From the cell containing the given text, extract its center point as [X, Y] coordinate. 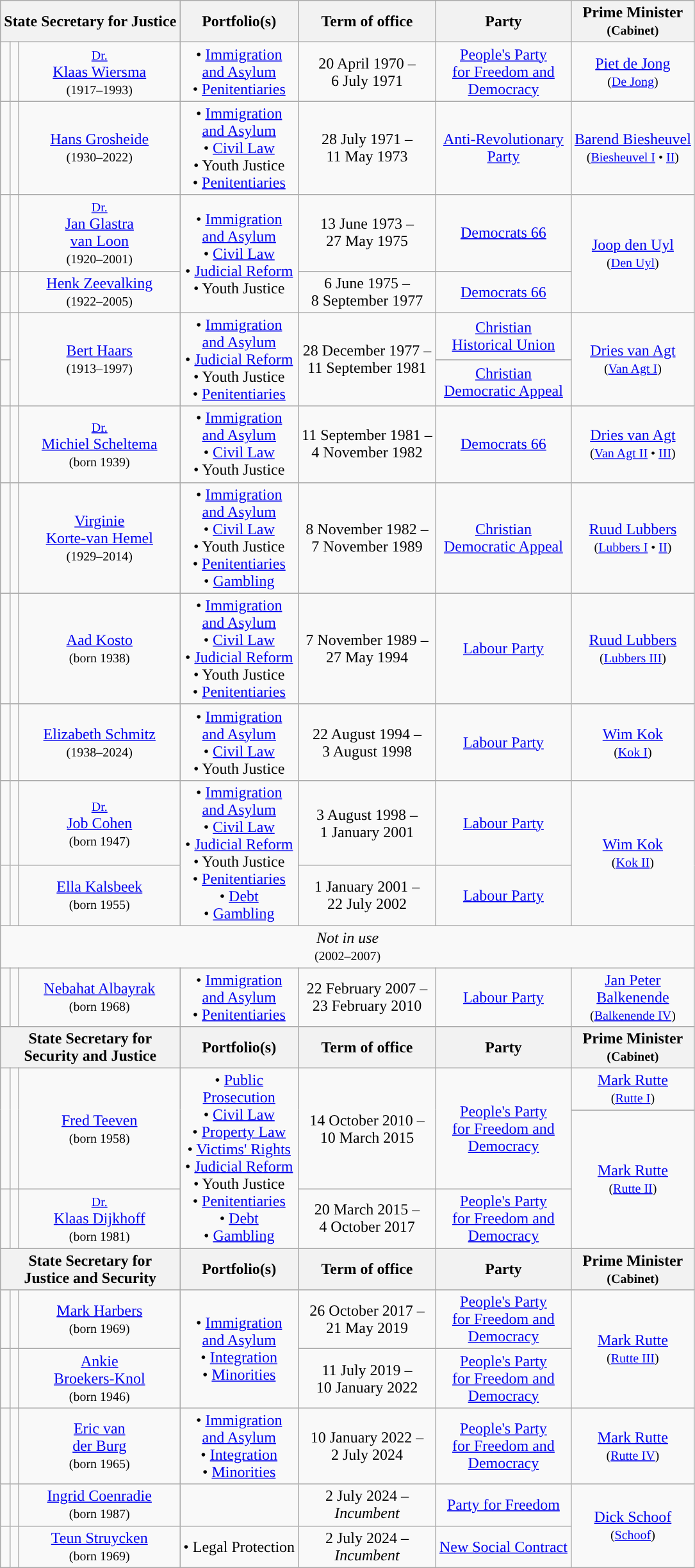
Teun Struycken (born 1969) [100, 1546]
Dr. Klaas Wiersma (1917–1993) [100, 72]
Nebahat Albayrak (born 1968) [100, 997]
26 October 2017 – 21 May 2019 [368, 1319]
Anti-Revolutionary Party [503, 148]
1 January 2001 – 22 July 2002 [368, 895]
• Immigration and Asylum • Civil Law • Judicial Reform • Youth Justice • Penitentiaries • Debt • Gambling [240, 853]
• Public Prosecution • Civil Law • Property Law • Victims' Rights • Judicial Reform • Youth Justice • Penitentiaries • Debt • Gambling [240, 1158]
Mark Harbers (born 1969) [100, 1319]
Christian Historical Union [503, 336]
Mark Rutte (Rutte III) [633, 1349]
20 April 1970 – 6 July 1971 [368, 72]
Wim Kok (Kok I) [633, 742]
State Secretary for Security and Justice [90, 1048]
10 January 2022 – 2 July 2024 [368, 1446]
State Secretary for Justice [90, 22]
• Immigration and Asylum • Civil Law • Youth Justice • Penitentiaries • Gambling [240, 538]
Not in use (2002–2007) [348, 947]
Dr. Jan Glastra van Loon (1920–2001) [100, 233]
Bert Haars (1913–1997) [100, 359]
Wim Kok (Kok II) [633, 853]
Ruud Lubbers (Lubbers III) [633, 648]
Mark Rutte (Rutte I) [633, 1089]
New Social Contract [503, 1546]
Aad Kosto (born 1938) [100, 648]
Dick Schoof (Schoof) [633, 1526]
Joop den Uyl (Den Uyl) [633, 254]
Dries van Agt (Van Agt II • III) [633, 445]
Virginie Korte-van Hemel (1929–2014) [100, 538]
3 August 1998 – 1 January 2001 [368, 822]
• Immigration and Asylum • Judicial Reform • Youth Justice • Penitentiaries [240, 359]
Dr. Michiel Scheltema (born 1939) [100, 445]
Ruud Lubbers (Lubbers I • II) [633, 538]
Henk Zeevalking (1922–2005) [100, 292]
11 September 1981 – 4 November 1982 [368, 445]
Dries van Agt (Van Agt I) [633, 359]
State Secretary for Justice and Security [90, 1270]
Hans Grosheide (1930–2022) [100, 148]
Ingrid Coenradie (born 1987) [100, 1505]
Mark Rutte (Rutte IV) [633, 1446]
Dr. Job Cohen (born 1947) [100, 822]
14 October 2010 – 10 March 2015 [368, 1129]
Piet de Jong (De Jong) [633, 72]
28 December 1977 – 11 September 1981 [368, 359]
22 February 2007 – 23 February 2010 [368, 997]
20 March 2015 – 4 October 2017 [368, 1219]
• Immigration and Asylum • Civil Law • Judicial Reform • Youth Justice • Penitentiaries [240, 648]
Eric van der Burg (born 1965) [100, 1446]
• Immigration and Asylum • Civil Law • Youth Justice • Penitentiaries [240, 148]
11 July 2019 – 10 January 2022 [368, 1378]
Jan Peter Balkenende (Balkenende IV) [633, 997]
Fred Teeven (born 1958) [100, 1129]
Elizabeth Schmitz (1938–2024) [100, 742]
Dr. Klaas Dijkhoff (born 1981) [100, 1219]
Barend Biesheuvel (Biesheuvel I • II) [633, 148]
• Legal Protection [240, 1546]
Ella Kalsbeek (born 1955) [100, 895]
Mark Rutte (Rutte II) [633, 1179]
8 November 1982 – 7 November 1989 [368, 538]
Party for Freedom [503, 1505]
28 July 1971 – 11 May 1973 [368, 148]
7 November 1989 – 27 May 1994 [368, 648]
22 August 1994 – 3 August 1998 [368, 742]
13 June 1973 – 27 May 1975 [368, 233]
• Immigration and Asylum • Civil Law • Judicial Reform • Youth Justice [240, 254]
Ankie Broekers-Knol (born 1946) [100, 1378]
6 June 1975 – 8 September 1977 [368, 292]
